For the text-containing cell, return its midpoint in (x, y) coordinate format. 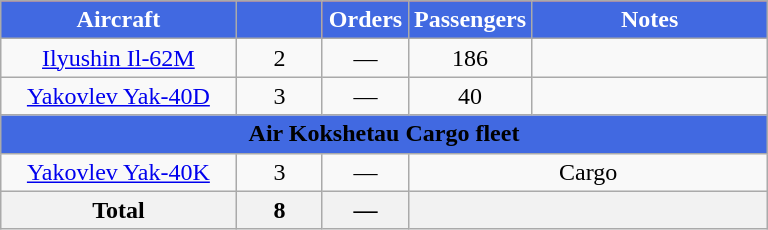
8 (279, 210)
Notes (650, 20)
Total (118, 210)
Ilyushin Il-62M (118, 58)
Passengers (470, 20)
Air Kokshetau Cargo fleet (384, 134)
Yakovlev Yak-40D (118, 96)
Orders (365, 20)
2 (279, 58)
Aircraft (118, 20)
40 (470, 96)
Cargo (588, 172)
Yakovlev Yak-40K (118, 172)
186 (470, 58)
